Locate the cell with the specified text and output its [X, Y] center coordinate. 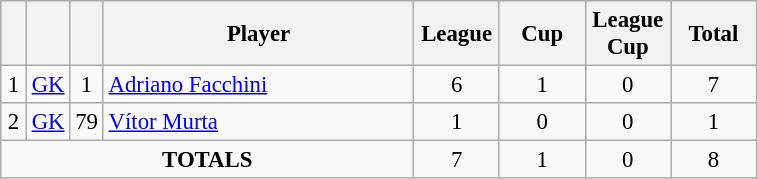
2 [14, 122]
Player [258, 34]
League Cup [628, 34]
League [457, 34]
Vítor Murta [258, 122]
Total [714, 34]
79 [86, 122]
TOTALS [208, 160]
8 [714, 160]
Cup [542, 34]
Adriano Facchini [258, 85]
6 [457, 85]
